Find where the given text appears and provide that cell's center as [X, Y] coordinate. 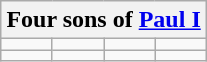
Four sons of Paul I [104, 20]
